Return [x, y] of the center of cell containing provided text 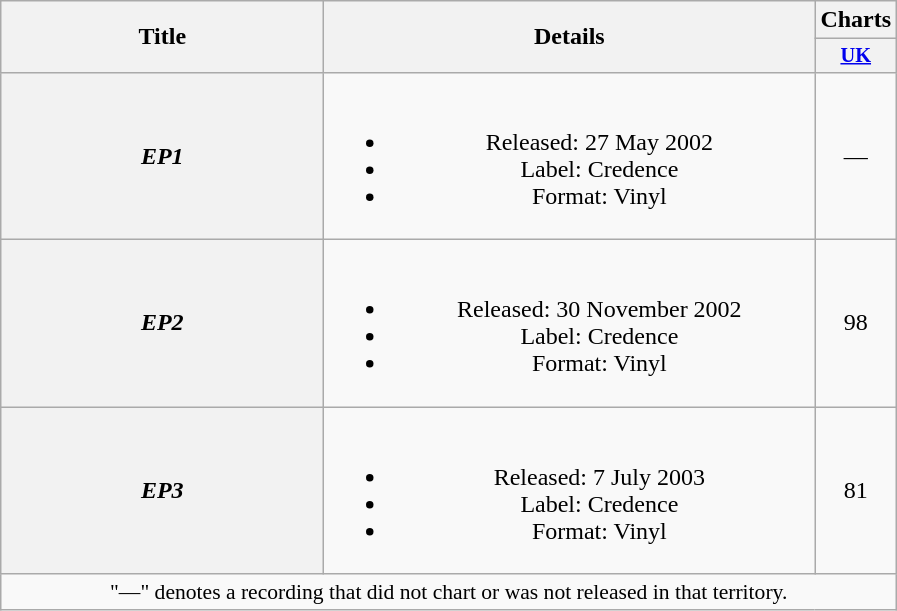
Title [162, 37]
81 [856, 490]
Released: 7 July 2003Label: CredenceFormat: Vinyl [570, 490]
Charts [856, 20]
EP1 [162, 156]
Released: 27 May 2002Label: CredenceFormat: Vinyl [570, 156]
Released: 30 November 2002Label: CredenceFormat: Vinyl [570, 324]
"—" denotes a recording that did not chart or was not released in that territory. [449, 592]
98 [856, 324]
EP3 [162, 490]
— [856, 156]
Details [570, 37]
EP2 [162, 324]
UK [856, 56]
